Return the (X, Y) coordinate for the center point of the cell that contains the specified text.  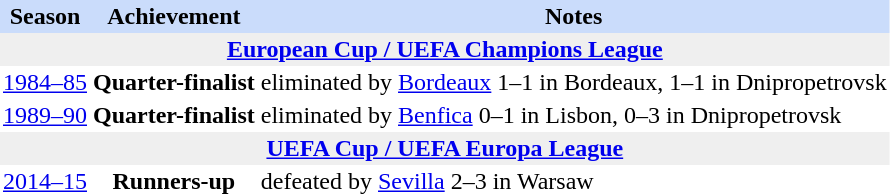
European Cup / UEFA Champions League (445, 50)
Achievement (174, 16)
UEFA Cup / UEFA Europa League (445, 148)
eliminated by Bordeaux 1–1 in Bordeaux, 1–1 in Dnipropetrovsk (574, 82)
Season (45, 16)
1989–90 (45, 116)
1984–85 (45, 82)
Notes (574, 16)
eliminated by Benfica 0–1 in Lisbon, 0–3 in Dnipropetrovsk (574, 116)
